Identify which cell holds the provided text, then report its [x, y] central coordinate. 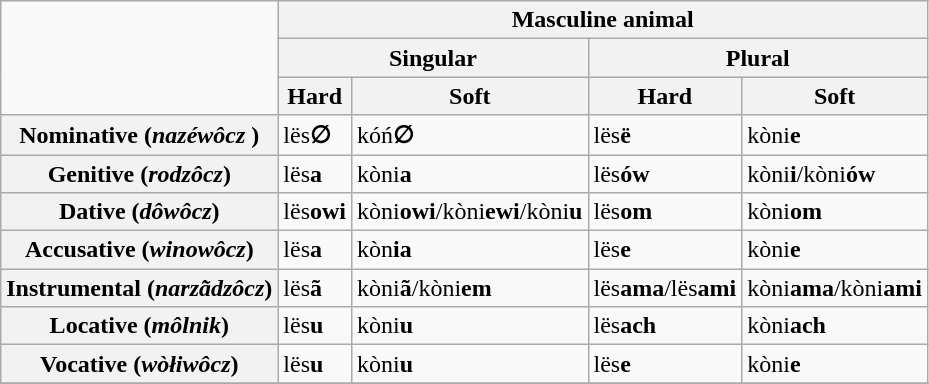
Instrumental (narzãdzôcz) [140, 288]
lësom [665, 212]
kòniowi/kòniewi/kòniu [470, 212]
kòniama/kòniami [835, 288]
Genitive (rodzôcz) [140, 173]
lësowi [315, 212]
Singular [433, 58]
lësów [665, 173]
Locative (môlnik) [140, 326]
kòniach [835, 326]
Vocative (wòłiwôcz) [140, 364]
kòniã/kòniem [470, 288]
lësë [665, 135]
kònii/kòniów [835, 173]
lësã [315, 288]
lësach [665, 326]
kóń∅ [470, 135]
Accusative (winowôcz) [140, 250]
Masculine animal [603, 20]
Dative (dôwôcz) [140, 212]
Nominative (nazéwôcz ) [140, 135]
Plural [758, 58]
lës∅ [315, 135]
lësama/lësami [665, 288]
kòniom [835, 212]
